Pinpoint the cell where the given text exists, returning its [X, Y] midpoint coordinate. 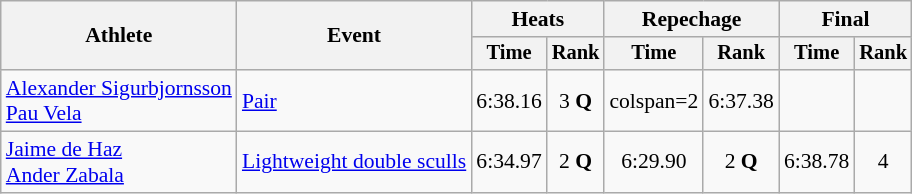
6:38.16 [508, 100]
colspan=2 [654, 100]
Heats [538, 19]
4 [883, 162]
Alexander SigurbjornssonPau Vela [119, 100]
Event [354, 36]
6:29.90 [654, 162]
Repechage [692, 19]
6:34.97 [508, 162]
Jaime de HazAnder Zabala [119, 162]
Pair [354, 100]
6:38.78 [816, 162]
Final [846, 19]
Lightweight double sculls [354, 162]
Athlete [119, 36]
6:37.38 [740, 100]
3 Q [576, 100]
